From the cell containing the given text, extract its center point as [X, Y] coordinate. 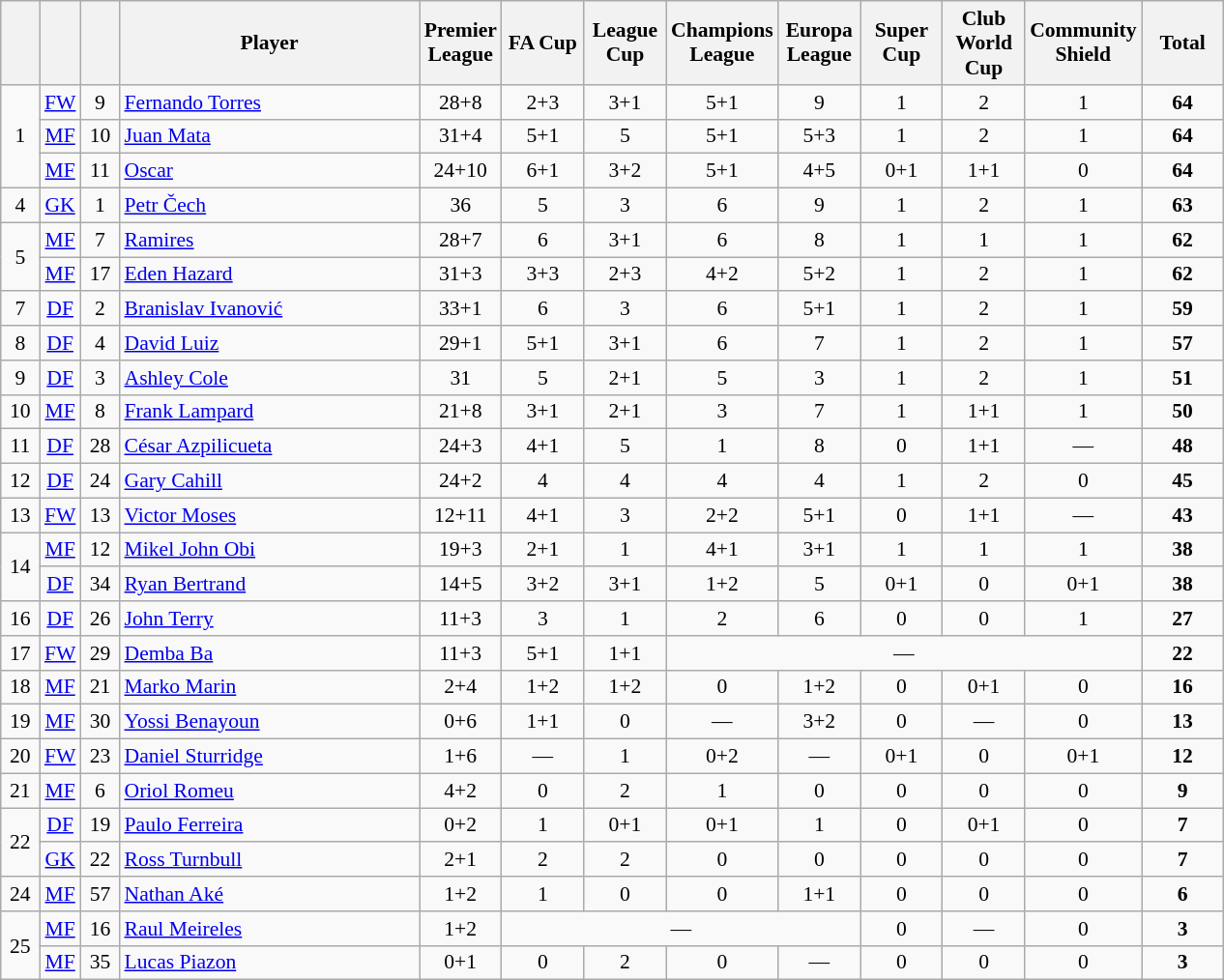
18 [20, 687]
Champions League [722, 43]
Ryan Bertrand [270, 585]
Marko Marin [270, 687]
35 [100, 963]
63 [1183, 206]
Club World Cup [984, 43]
19+3 [460, 550]
45 [1183, 481]
5+2 [820, 274]
12+11 [460, 515]
6+1 [543, 171]
24+10 [460, 171]
League Cup [625, 43]
Nathan Aké [270, 894]
23 [100, 757]
31+3 [460, 274]
Lucas Piazon [270, 963]
30 [100, 722]
0+6 [460, 722]
24+3 [460, 447]
28+8 [460, 102]
59 [1183, 309]
Frank Lampard [270, 412]
14 [20, 566]
FA Cup [543, 43]
5+3 [820, 136]
Branislav Ivanović [270, 309]
Petr Čech [270, 206]
48 [1183, 447]
Mikel John Obi [270, 550]
31+4 [460, 136]
Ross Turnbull [270, 860]
Demba Ba [270, 653]
20 [20, 757]
25 [20, 945]
43 [1183, 515]
Fernando Torres [270, 102]
28 [100, 447]
Yossi Benayoun [270, 722]
29+1 [460, 343]
Victor Moses [270, 515]
John Terry [270, 619]
1+6 [460, 757]
Super Cup [901, 43]
Player [270, 43]
Gary Cahill [270, 481]
2+4 [460, 687]
David Luiz [270, 343]
Oscar [270, 171]
50 [1183, 412]
Europa League [820, 43]
21+8 [460, 412]
Oriol Romeu [270, 791]
Premier League [460, 43]
César Azpilicueta [270, 447]
Daniel Sturridge [270, 757]
Eden Hazard [270, 274]
29 [100, 653]
Paulo Ferreira [270, 825]
31 [460, 378]
2+2 [722, 515]
Community Shield [1083, 43]
Raul Meireles [270, 929]
24+2 [460, 481]
51 [1183, 378]
Ramires [270, 240]
3+3 [543, 274]
14+5 [460, 585]
28+7 [460, 240]
26 [100, 619]
Total [1183, 43]
34 [100, 585]
33+1 [460, 309]
36 [460, 206]
27 [1183, 619]
Juan Mata [270, 136]
4+5 [820, 171]
Ashley Cole [270, 378]
